Extract the [x, y] coordinate from the center of the cell holding the provided text.  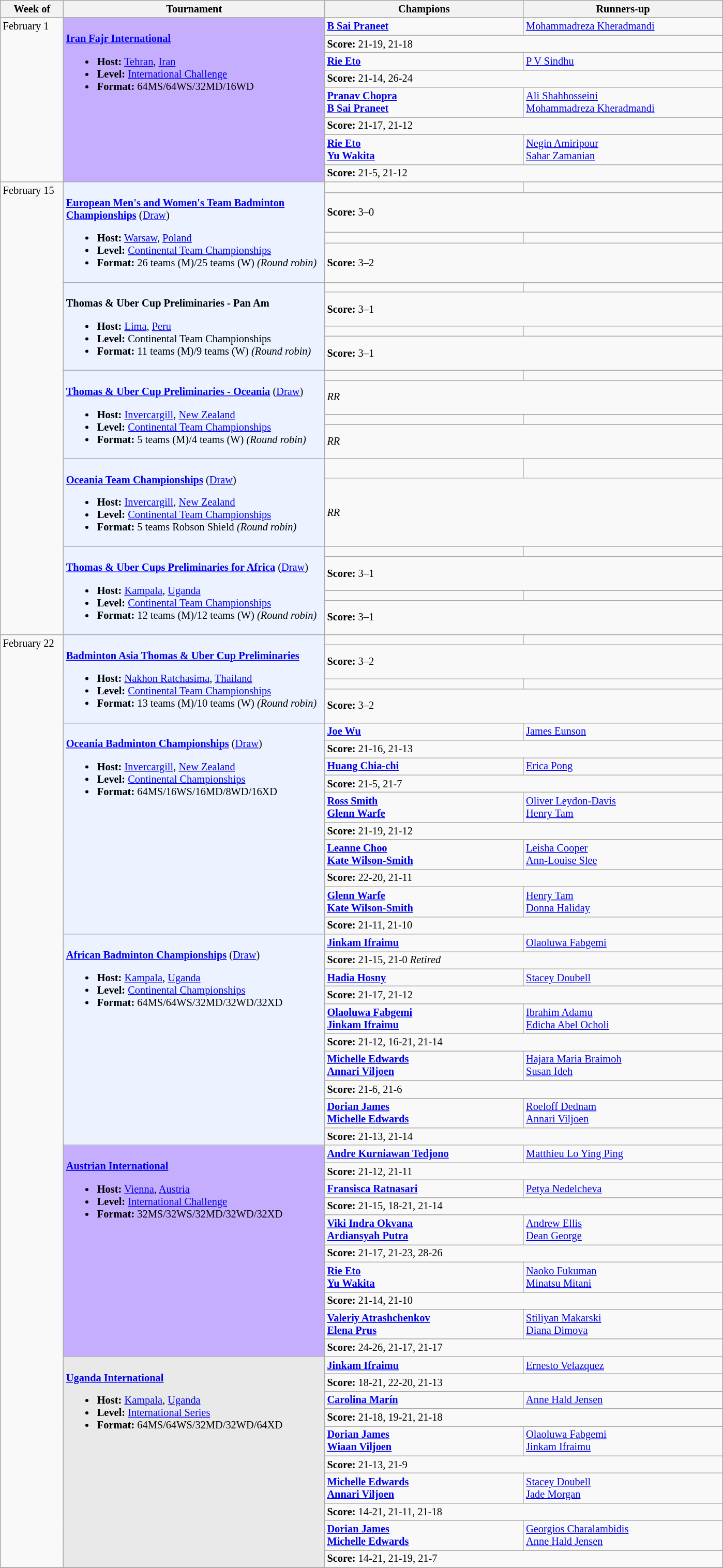
Ali Shahhosseini Mohammadreza Kheradmandi [623, 102]
Austrian InternationalHost: Vienna, AustriaLevel: International ChallengeFormat: 32MS/32WS/32MD/32WD/32XD [194, 1251]
Viki Indra Okvana Ardiansyah Putra [424, 1230]
Anne Hald Jensen [623, 1400]
African Badminton Championships (Draw)Host: Kampala, UgandaLevel: Continental ChampionshipsFormat: 64MS/64WS/32MD/32WD/32XD [194, 1039]
Champions [424, 9]
Negin Amiripour Sahar Zamanian [623, 149]
Valeriy Atrashchenkov Elena Prus [424, 1324]
Hadia Hosny [424, 978]
Georgios Charalambidis Anne Hald Jensen [623, 1535]
Henry Tam Donna Haliday [623, 902]
Score: 21-15, 21-0 Retired [523, 960]
Score: 3–0 [523, 212]
Andrew Ellis Dean George [623, 1230]
Ibrahim Adamu Edicha Abel Ocholi [623, 1018]
Tournament [194, 9]
Oliver Leydon-Davis Henry Tam [623, 807]
Erica Pong [623, 766]
Score: 21-18, 19-21, 21-18 [523, 1418]
Score: 21-13, 21-14 [523, 1136]
Mohammadreza Kheradmandi [623, 26]
Olaoluwa Fabgemi [623, 942]
Score: 21-14, 26-24 [523, 79]
Petya Nedelcheva [623, 1189]
Glenn Warfe Kate Wilson-Smith [424, 902]
Score: 14-21, 21-19, 21-7 [523, 1559]
Score: 22-20, 21-11 [523, 878]
Score: 14-21, 21-11, 21-18 [523, 1512]
Week of [32, 9]
Thomas & Uber Cup Preliminaries - Pan AmHost: Lima, PeruLevel: Continental Team ChampionshipsFormat: 11 teams (M)/9 teams (W) (Round robin) [194, 326]
Score: 21-6, 21-6 [523, 1089]
Andre Kurniawan Tedjono [424, 1154]
Runners-up [623, 9]
Dorian James Wiaan Viljoen [424, 1441]
Iran Fajr InternationalHost: Tehran, IranLevel: International ChallengeFormat: 64MS/64WS/32MD/16WD [194, 99]
Score: 18-21, 22-20, 21-13 [523, 1382]
Stacey Doubell [623, 978]
Rie Eto [424, 61]
Stacey Doubell Jade Morgan [623, 1488]
Leanne Choo Kate Wilson-Smith [424, 855]
B Sai Praneet [424, 26]
February 22 [32, 1101]
Naoko Fukuman Minatsu Mitani [623, 1277]
James Eunson [623, 732]
Joe Wu [424, 732]
Ross Smith Glenn Warfe [424, 807]
Score: 21-13, 21-9 [523, 1465]
Ernesto Velazquez [623, 1365]
Score: 21-15, 18-21, 21-14 [523, 1206]
February 1 [32, 99]
Leisha Cooper Ann-Louise Slee [623, 855]
Score: 21-14, 21-10 [523, 1301]
Huang Chia-chi [424, 766]
February 15 [32, 408]
Roeloff Dednam Annari Viljoen [623, 1113]
Uganda InternationalHost: Kampala, UgandaLevel: International SeriesFormat: 64MS/64WS/32MD/32WD/64XD [194, 1462]
Hajara Maria Braimoh Susan Ideh [623, 1065]
Oceania Badminton Championships (Draw)Host: Invercargill, New ZealandLevel: Continental ChampionshipsFormat: 64MS/16WS/16MD/8WD/16XD [194, 828]
Carolina Marín [424, 1400]
Score: 21-12, 16-21, 21-14 [523, 1042]
Score: 21-11, 21-10 [523, 925]
Score: 21-12, 21-11 [523, 1171]
Score: 21-16, 21-13 [523, 749]
Score: 21-19, 21-18 [523, 44]
Score: 21-5, 21-7 [523, 784]
Score: 21-5, 21-12 [523, 173]
Oceania Team Championships (Draw)Host: Invercargill, New ZealandLevel: Continental Team ChampionshipsFormat: 5 teams Robson Shield (Round robin) [194, 503]
Pranav Chopra B Sai Praneet [424, 102]
Score: 21-17, 21-23, 28-26 [523, 1253]
Fransisca Ratnasari [424, 1189]
Score: 21-19, 21-12 [523, 831]
Matthieu Lo Ying Ping [623, 1154]
Stiliyan Makarski Diana Dimova [623, 1324]
Score: 24-26, 21-17, 21-17 [523, 1348]
P V Sindhu [623, 61]
